Return the [x, y] coordinate for the center point of the cell that contains the specified text.  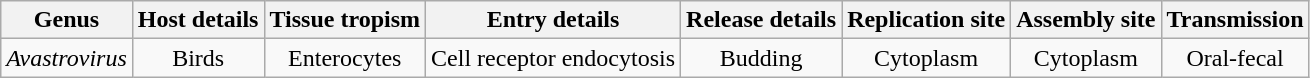
Entry details [554, 20]
Avastrovirus [67, 58]
Cell receptor endocytosis [554, 58]
Host details [198, 20]
Oral-fecal [1235, 58]
Birds [198, 58]
Transmission [1235, 20]
Replication site [926, 20]
Tissue tropism [345, 20]
Assembly site [1086, 20]
Budding [762, 58]
Genus [67, 20]
Enterocytes [345, 58]
Release details [762, 20]
